Capture the cell that displays the provided text and extract its (X, Y) central coordinate. 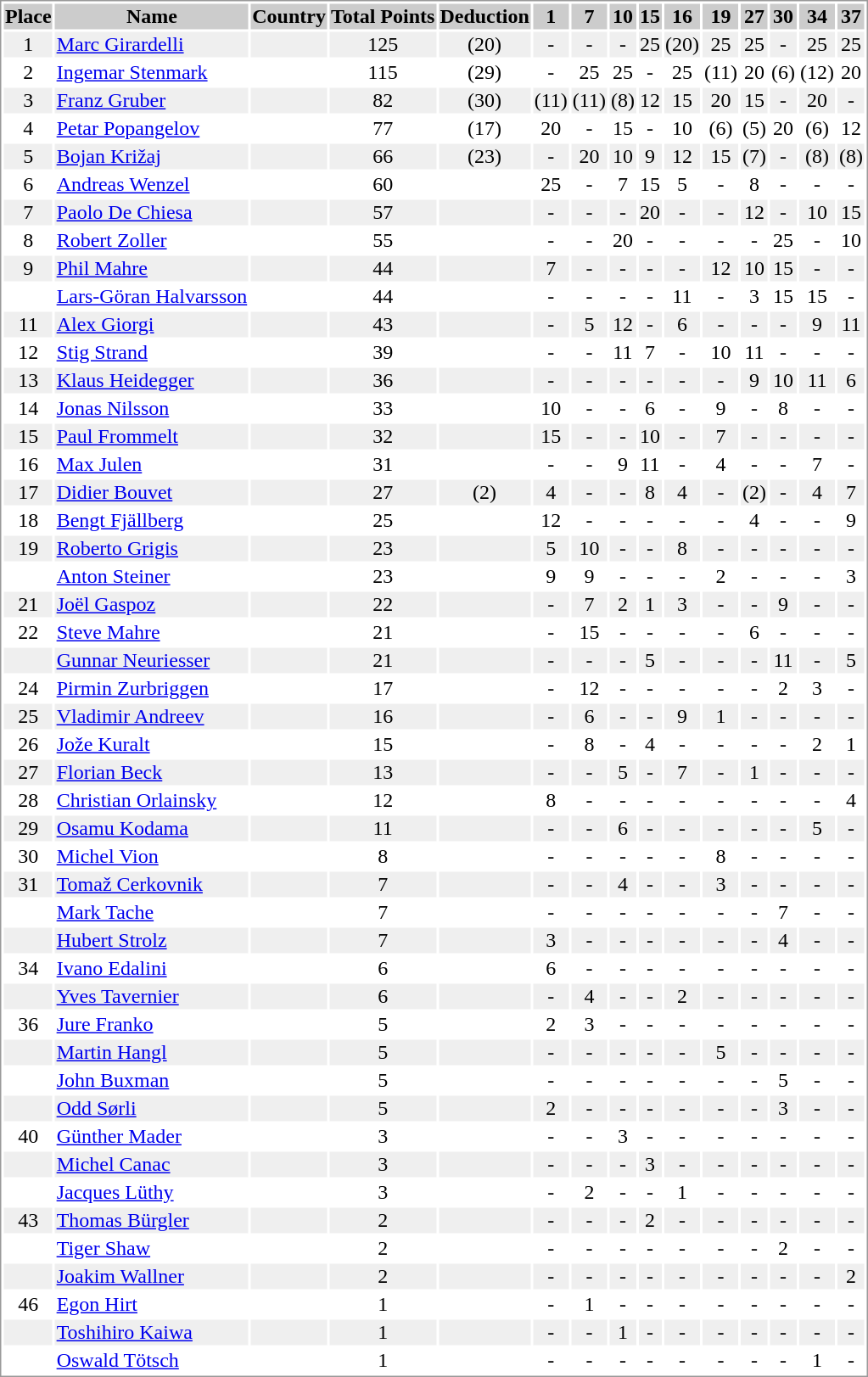
Alex Giorgi (152, 325)
Max Julen (152, 464)
Jacques Lüthy (152, 1192)
Osamu Kodama (152, 829)
14 (28, 408)
37 (850, 16)
Martin Hangl (152, 1053)
Marc Girardelli (152, 45)
Place (28, 16)
24 (28, 688)
Jože Kuralt (152, 744)
Toshihiro Kaiwa (152, 1333)
Ingemar Stenmark (152, 72)
Pirmin Zurbriggen (152, 688)
Michel Vion (152, 856)
Bojan Križaj (152, 157)
John Buxman (152, 1080)
Deduction (484, 16)
Thomas Bürgler (152, 1221)
Total Points (382, 16)
Michel Canac (152, 1165)
Stig Strand (152, 352)
Andreas Wenzel (152, 184)
33 (382, 408)
Petar Popangelov (152, 128)
Mark Tache (152, 912)
39 (382, 352)
Tomaž Cerkovnik (152, 885)
Paolo De Chiesa (152, 213)
Anton Steiner (152, 576)
Lars-Göran Halvarsson (152, 296)
Paul Frommelt (152, 437)
(23) (484, 157)
77 (382, 128)
Steve Mahre (152, 632)
66 (382, 157)
Joël Gaspoz (152, 605)
(5) (753, 128)
Egon Hirt (152, 1304)
Tiger Shaw (152, 1248)
Florian Beck (152, 773)
(17) (484, 128)
Vladimir Andreev (152, 717)
Oswald Tötsch (152, 1360)
Klaus Heidegger (152, 381)
82 (382, 101)
Christian Orlainsky (152, 800)
32 (382, 437)
Gunnar Neuriesser (152, 661)
115 (382, 72)
Phil Mahre (152, 269)
Joakim Wallner (152, 1277)
40 (28, 1136)
125 (382, 45)
Jonas Nilsson (152, 408)
Name (152, 16)
Jure Franko (152, 1024)
Country (289, 16)
Roberto Grigis (152, 549)
(29) (484, 72)
55 (382, 240)
Yves Tavernier (152, 997)
18 (28, 520)
Didier Bouvet (152, 493)
Franz Gruber (152, 101)
57 (382, 213)
28 (28, 800)
(7) (753, 157)
Robert Zoller (152, 240)
46 (28, 1304)
Odd Sørli (152, 1109)
Bengt Fjällberg (152, 520)
Hubert Strolz (152, 941)
(30) (484, 101)
Ivano Edalini (152, 968)
29 (28, 829)
26 (28, 744)
60 (382, 184)
Günther Mader (152, 1136)
(12) (816, 72)
